Provide the [X, Y] coordinate of the cell's center where the given text is located.  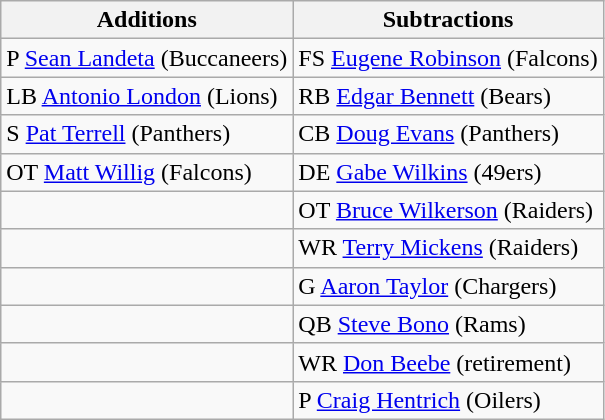
OT Bruce Wilkerson (Raiders) [448, 210]
Additions [147, 20]
S Pat Terrell (Panthers) [147, 134]
DE Gabe Wilkins (49ers) [448, 172]
WR Don Beebe (retirement) [448, 362]
LB Antonio London (Lions) [147, 96]
FS Eugene Robinson (Falcons) [448, 58]
CB Doug Evans (Panthers) [448, 134]
P Sean Landeta (Buccaneers) [147, 58]
QB Steve Bono (Rams) [448, 324]
Subtractions [448, 20]
P Craig Hentrich (Oilers) [448, 400]
OT Matt Willig (Falcons) [147, 172]
G Aaron Taylor (Chargers) [448, 286]
WR Terry Mickens (Raiders) [448, 248]
RB Edgar Bennett (Bears) [448, 96]
